Detect which cell encompasses the target text, then output its [x, y] center coordinate. 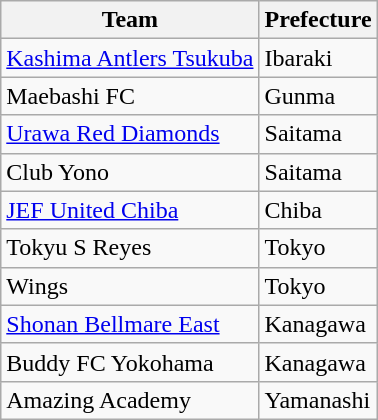
Tokyu S Reyes [130, 248]
Club Yono [130, 172]
Kashima Antlers Tsukuba [130, 58]
Urawa Red Diamonds [130, 134]
Prefecture [318, 20]
Team [130, 20]
Chiba [318, 210]
Gunma [318, 96]
Amazing Academy [130, 400]
Buddy FC Yokohama [130, 362]
Shonan Bellmare East [130, 324]
Wings [130, 286]
Ibaraki [318, 58]
Yamanashi [318, 400]
Maebashi FC [130, 96]
JEF United Chiba [130, 210]
